Pinpoint the cell where the given text exists, returning its (X, Y) midpoint coordinate. 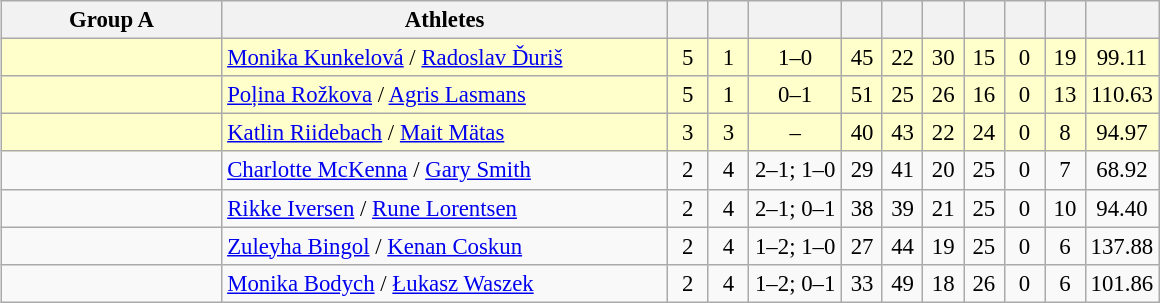
20 (944, 170)
8 (1066, 133)
0–1 (796, 95)
2–1; 1–0 (796, 170)
137.88 (1122, 246)
1–0 (796, 58)
49 (902, 283)
43 (902, 133)
18 (944, 283)
41 (902, 170)
1–2; 0–1 (796, 283)
16 (984, 95)
– (796, 133)
Monika Bodych / Łukasz Waszek (445, 283)
39 (902, 208)
13 (1066, 95)
Group A (112, 20)
101.86 (1122, 283)
45 (862, 58)
2–1; 0–1 (796, 208)
Charlotte McKenna / Gary Smith (445, 170)
Poļina Rožkova / Agris Lasmans (445, 95)
Athletes (445, 20)
33 (862, 283)
Rikke Iversen / Rune Lorentsen (445, 208)
68.92 (1122, 170)
Zuleyha Bingol / Kenan Coskun (445, 246)
110.63 (1122, 95)
Monika Kunkelová / Radoslav Ďuriš (445, 58)
24 (984, 133)
21 (944, 208)
15 (984, 58)
99.11 (1122, 58)
27 (862, 246)
94.40 (1122, 208)
30 (944, 58)
10 (1066, 208)
Katlin Riidebach / Mait Mätas (445, 133)
40 (862, 133)
94.97 (1122, 133)
7 (1066, 170)
29 (862, 170)
38 (862, 208)
1–2; 1–0 (796, 246)
44 (902, 246)
51 (862, 95)
